Capture the cell that displays the provided text and extract its (x, y) central coordinate. 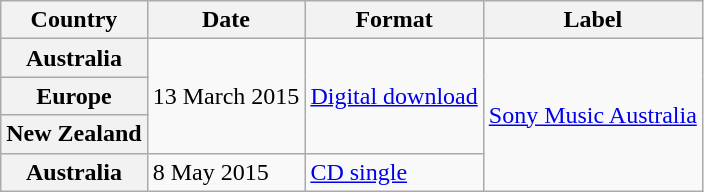
Format (394, 20)
New Zealand (74, 134)
Date (226, 20)
13 March 2015 (226, 96)
Sony Music Australia (592, 115)
Europe (74, 96)
8 May 2015 (226, 172)
CD single (394, 172)
Country (74, 20)
Digital download (394, 96)
Label (592, 20)
